Pinpoint the cell where the given text exists, returning its (X, Y) midpoint coordinate. 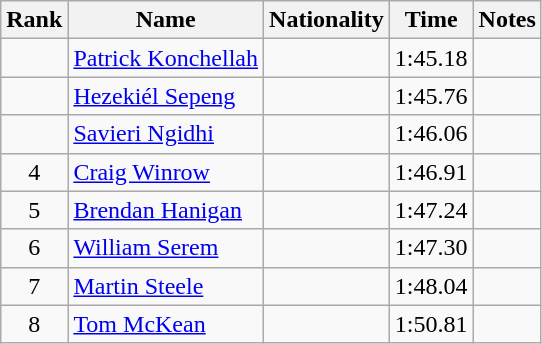
Brendan Hanigan (166, 210)
1:46.06 (431, 134)
1:45.18 (431, 58)
Patrick Konchellah (166, 58)
6 (34, 248)
William Serem (166, 248)
Martin Steele (166, 286)
1:46.91 (431, 172)
Hezekiél Sepeng (166, 96)
Savieri Ngidhi (166, 134)
1:45.76 (431, 96)
Nationality (327, 20)
7 (34, 286)
8 (34, 324)
Time (431, 20)
5 (34, 210)
1:50.81 (431, 324)
Name (166, 20)
Tom McKean (166, 324)
1:48.04 (431, 286)
Rank (34, 20)
1:47.24 (431, 210)
Notes (507, 20)
1:47.30 (431, 248)
Craig Winrow (166, 172)
4 (34, 172)
